Determine the (X, Y) coordinate at the center of the cell enclosing the given text.  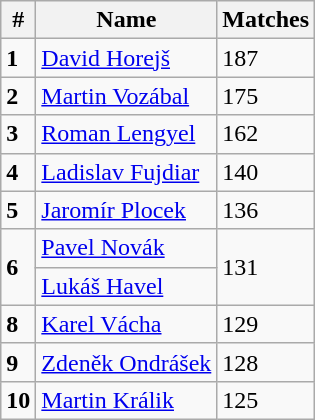
4 (18, 172)
5 (18, 210)
Roman Lengyel (126, 134)
128 (266, 362)
187 (266, 58)
Lukáš Havel (126, 286)
2 (18, 96)
9 (18, 362)
6 (18, 267)
Pavel Novák (126, 248)
# (18, 20)
129 (266, 324)
Jaromír Plocek (126, 210)
Karel Vácha (126, 324)
David Horejš (126, 58)
136 (266, 210)
3 (18, 134)
131 (266, 267)
Zdeněk Ondrášek (126, 362)
175 (266, 96)
125 (266, 400)
Martin Králik (126, 400)
1 (18, 58)
Matches (266, 20)
10 (18, 400)
Name (126, 20)
140 (266, 172)
Ladislav Fujdiar (126, 172)
8 (18, 324)
Martin Vozábal (126, 96)
162 (266, 134)
